Determine the (X, Y) coordinate at the center of the cell enclosing the given text.  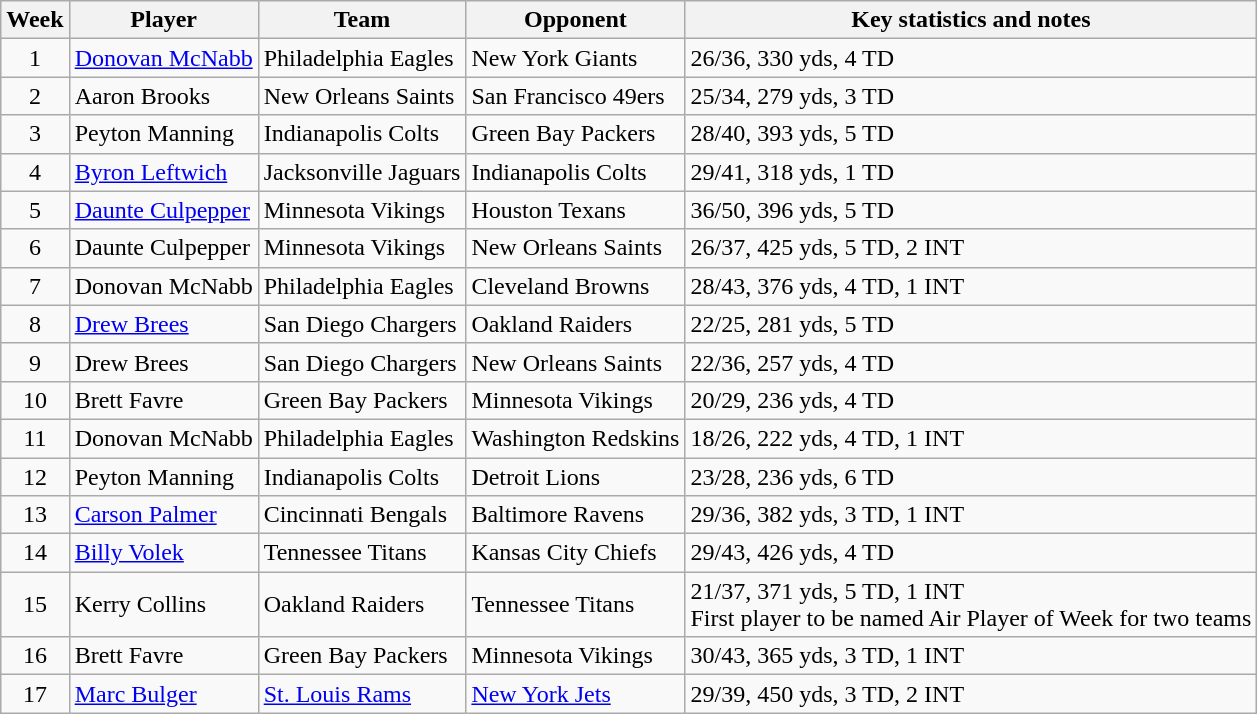
St. Louis Rams (362, 694)
13 (35, 515)
26/36, 330 yds, 4 TD (971, 58)
Byron Leftwich (164, 172)
Billy Volek (164, 553)
29/36, 382 yds, 3 TD, 1 INT (971, 515)
29/43, 426 yds, 4 TD (971, 553)
Carson Palmer (164, 515)
Jacksonville Jaguars (362, 172)
20/29, 236 yds, 4 TD (971, 400)
14 (35, 553)
29/39, 450 yds, 3 TD, 2 INT (971, 694)
18/26, 222 yds, 4 TD, 1 INT (971, 438)
Washington Redskins (576, 438)
Cincinnati Bengals (362, 515)
Key statistics and notes (971, 20)
Kansas City Chiefs (576, 553)
11 (35, 438)
4 (35, 172)
Houston Texans (576, 210)
17 (35, 694)
22/36, 257 yds, 4 TD (971, 362)
New York Giants (576, 58)
Week (35, 20)
10 (35, 400)
12 (35, 477)
22/25, 281 yds, 5 TD (971, 324)
6 (35, 248)
1 (35, 58)
16 (35, 656)
29/41, 318 yds, 1 TD (971, 172)
5 (35, 210)
2 (35, 96)
30/43, 365 yds, 3 TD, 1 INT (971, 656)
Kerry Collins (164, 604)
Team (362, 20)
Baltimore Ravens (576, 515)
Cleveland Browns (576, 286)
7 (35, 286)
9 (35, 362)
Marc Bulger (164, 694)
28/43, 376 yds, 4 TD, 1 INT (971, 286)
23/28, 236 yds, 6 TD (971, 477)
New York Jets (576, 694)
Player (164, 20)
Aaron Brooks (164, 96)
Detroit Lions (576, 477)
15 (35, 604)
36/50, 396 yds, 5 TD (971, 210)
25/34, 279 yds, 3 TD (971, 96)
26/37, 425 yds, 5 TD, 2 INT (971, 248)
San Francisco 49ers (576, 96)
3 (35, 134)
Opponent (576, 20)
28/40, 393 yds, 5 TD (971, 134)
8 (35, 324)
21/37, 371 yds, 5 TD, 1 INTFirst player to be named Air Player of Week for two teams (971, 604)
